Capture the cell that displays the provided text and extract its (X, Y) central coordinate. 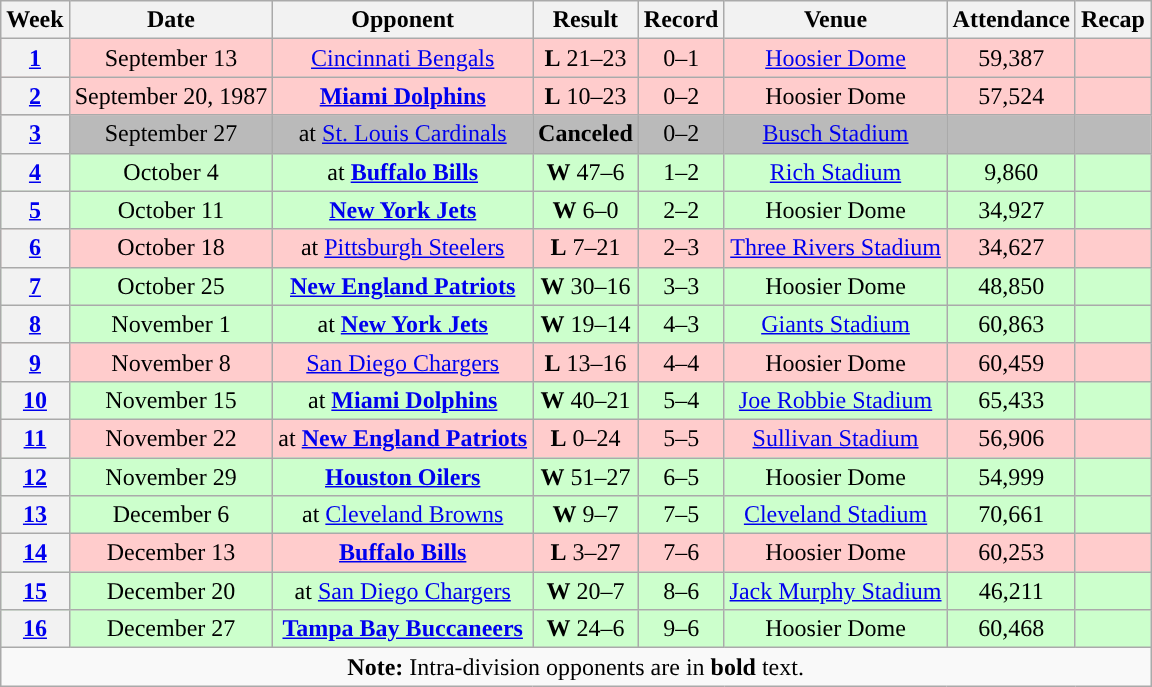
November 22 (171, 438)
November 1 (171, 324)
Week (35, 20)
September 27 (171, 134)
48,850 (1011, 286)
December 13 (171, 553)
Date (171, 20)
57,524 (1011, 96)
October 25 (171, 286)
at New England Patriots (403, 438)
L 21–23 (586, 58)
46,211 (1011, 591)
5–5 (681, 438)
16 (35, 629)
4–3 (681, 324)
W 19–14 (586, 324)
New England Patriots (403, 286)
L 13–16 (586, 362)
Tampa Bay Buccaneers (403, 629)
3 (35, 134)
34,927 (1011, 210)
Houston Oilers (403, 477)
New York Jets (403, 210)
L 3–27 (586, 553)
Record (681, 20)
October 4 (171, 172)
W 20–7 (586, 591)
Joe Robbie Stadium (836, 400)
60,863 (1011, 324)
Miami Dolphins (403, 96)
5–4 (681, 400)
Recap (1112, 20)
Opponent (403, 20)
Jack Murphy Stadium (836, 591)
at San Diego Chargers (403, 591)
W 47–6 (586, 172)
9–6 (681, 629)
Three Rivers Stadium (836, 248)
65,433 (1011, 400)
L 7–21 (586, 248)
November 29 (171, 477)
W 51–27 (586, 477)
Giants Stadium (836, 324)
5 (35, 210)
at Pittsburgh Steelers (403, 248)
Canceled (586, 134)
Sullivan Stadium (836, 438)
Rich Stadium (836, 172)
Note: Intra-division opponents are in bold text. (576, 667)
56,906 (1011, 438)
7–5 (681, 515)
September 13 (171, 58)
at St. Louis Cardinals (403, 134)
4–4 (681, 362)
W 9–7 (586, 515)
6–5 (681, 477)
2–2 (681, 210)
at Buffalo Bills (403, 172)
8 (35, 324)
12 (35, 477)
4 (35, 172)
6 (35, 248)
1–2 (681, 172)
Cincinnati Bengals (403, 58)
2–3 (681, 248)
Buffalo Bills (403, 553)
11 (35, 438)
San Diego Chargers (403, 362)
Result (586, 20)
November 8 (171, 362)
W 30–16 (586, 286)
54,999 (1011, 477)
70,661 (1011, 515)
8–6 (681, 591)
W 24–6 (586, 629)
November 15 (171, 400)
1 (35, 58)
at New York Jets (403, 324)
15 (35, 591)
December 27 (171, 629)
L 0–24 (586, 438)
Cleveland Stadium (836, 515)
7–6 (681, 553)
at Miami Dolphins (403, 400)
Busch Stadium (836, 134)
October 18 (171, 248)
Attendance (1011, 20)
W 40–21 (586, 400)
60,253 (1011, 553)
at Cleveland Browns (403, 515)
L 10–23 (586, 96)
59,387 (1011, 58)
0–1 (681, 58)
December 20 (171, 591)
October 11 (171, 210)
14 (35, 553)
9 (35, 362)
10 (35, 400)
December 6 (171, 515)
9,860 (1011, 172)
13 (35, 515)
7 (35, 286)
60,468 (1011, 629)
34,627 (1011, 248)
September 20, 1987 (171, 96)
W 6–0 (586, 210)
3–3 (681, 286)
2 (35, 96)
60,459 (1011, 362)
Venue (836, 20)
